Output the [X, Y] coordinate of the center of the cell containing the given text.  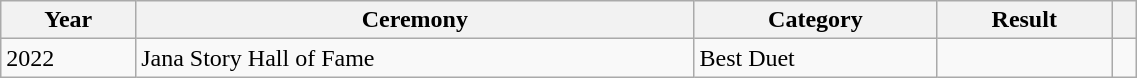
Best Duet [816, 58]
2022 [68, 58]
Jana Story Hall of Fame [415, 58]
Category [816, 20]
Result [1024, 20]
Ceremony [415, 20]
Year [68, 20]
